Output the [X, Y] coordinate of the center of the cell containing the given text.  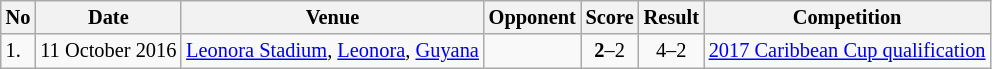
Opponent [532, 17]
11 October 2016 [108, 51]
2017 Caribbean Cup qualification [848, 51]
Result [672, 17]
2–2 [610, 51]
Date [108, 17]
4–2 [672, 51]
Leonora Stadium, Leonora, Guyana [332, 51]
Venue [332, 17]
No [18, 17]
1. [18, 51]
Competition [848, 17]
Score [610, 17]
